Extract the [x, y] coordinate from the center of the cell holding the provided text.  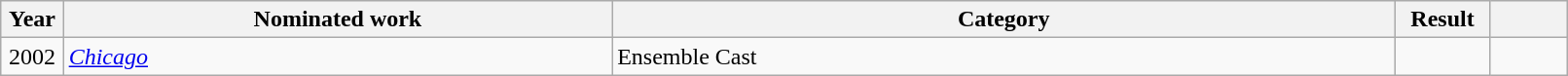
Chicago [338, 57]
Result [1442, 19]
Year [32, 19]
2002 [32, 57]
Nominated work [338, 19]
Ensemble Cast [1004, 57]
Category [1004, 19]
